Extract the [X, Y] coordinate from the center of the cell holding the provided text.  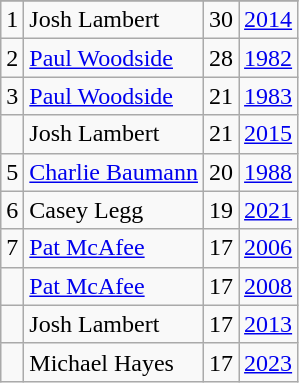
2021 [268, 210]
1982 [268, 58]
7 [12, 248]
1 [12, 20]
Casey Legg [114, 210]
20 [222, 172]
2023 [268, 362]
19 [222, 210]
2008 [268, 286]
2013 [268, 324]
2 [12, 58]
6 [12, 210]
2006 [268, 248]
28 [222, 58]
2014 [268, 20]
30 [222, 20]
5 [12, 172]
1983 [268, 96]
3 [12, 96]
Michael Hayes [114, 362]
2015 [268, 134]
1988 [268, 172]
Charlie Baumann [114, 172]
